Determine the (X, Y) coordinate at the center of the cell enclosing the given text.  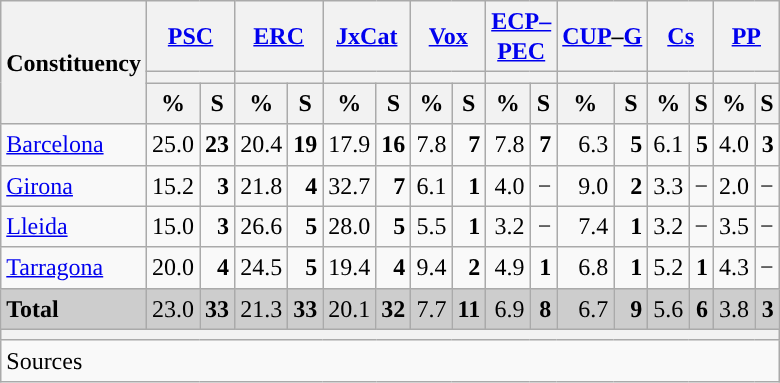
5.5 (432, 226)
Cs (681, 36)
16 (394, 144)
PSC (190, 36)
9 (631, 308)
25.0 (172, 144)
23 (218, 144)
6.3 (586, 144)
4.3 (734, 268)
20.0 (172, 268)
Barcelona (74, 144)
6.8 (586, 268)
9.4 (432, 268)
CUP–G (602, 36)
19.4 (350, 268)
JxCat (367, 36)
24.5 (262, 268)
5.6 (668, 308)
8 (544, 308)
15.2 (172, 186)
Tarragona (74, 268)
21.3 (262, 308)
11 (469, 308)
32 (394, 308)
20.1 (350, 308)
3.5 (734, 226)
6.9 (508, 308)
9.0 (586, 186)
15.0 (172, 226)
6.7 (586, 308)
32.7 (350, 186)
7.7 (432, 308)
Girona (74, 186)
PP (746, 36)
ERC (279, 36)
Sources (390, 360)
4.9 (508, 268)
23.0 (172, 308)
3.8 (734, 308)
5.2 (668, 268)
21.8 (262, 186)
Vox (448, 36)
19 (306, 144)
Total (74, 308)
3.3 (668, 186)
2.0 (734, 186)
7.4 (586, 226)
17.9 (350, 144)
ECP–PEC (522, 36)
26.6 (262, 226)
28.0 (350, 226)
6 (702, 308)
Lleida (74, 226)
Constituency (74, 62)
20.4 (262, 144)
